Return (x, y) of the center of cell containing provided text 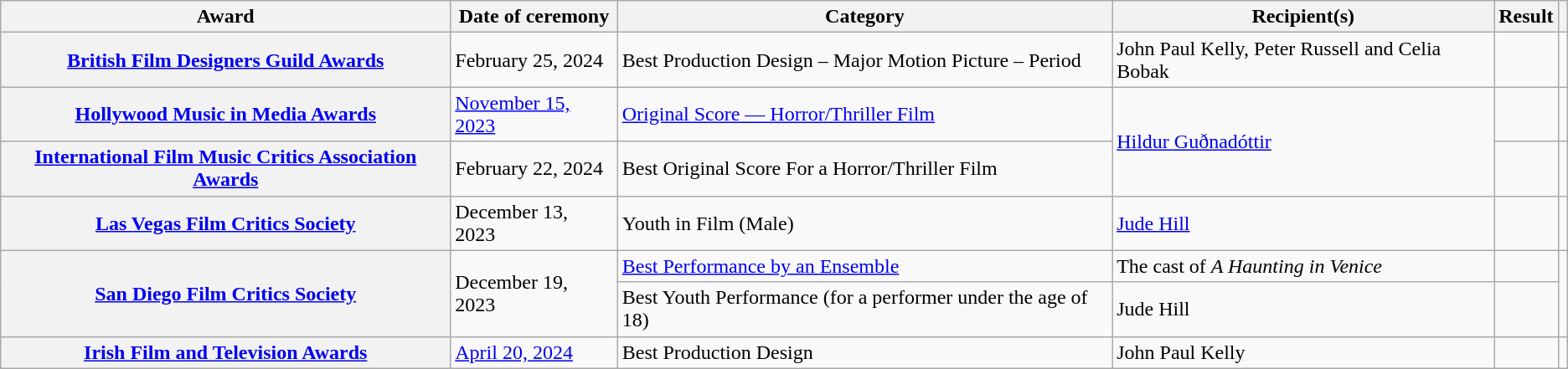
Best Production Design (864, 352)
Hildur Guðnadóttir (1303, 141)
December 13, 2023 (534, 223)
John Paul Kelly (1303, 352)
Irish Film and Television Awards (226, 352)
Date of ceremony (534, 17)
February 22, 2024 (534, 169)
December 19, 2023 (534, 293)
International Film Music Critics Association Awards (226, 169)
Award (226, 17)
February 25, 2024 (534, 60)
Original Score — Horror/Thriller Film (864, 114)
San Diego Film Critics Society (226, 293)
British Film Designers Guild Awards (226, 60)
April 20, 2024 (534, 352)
Las Vegas Film Critics Society (226, 223)
John Paul Kelly, Peter Russell and Celia Bobak (1303, 60)
Youth in Film (Male) (864, 223)
Best Performance by an Ensemble (864, 266)
Category (864, 17)
The cast of A Haunting in Venice (1303, 266)
Best Original Score For a Horror/Thriller Film (864, 169)
Best Youth Performance (for a performer under the age of 18) (864, 310)
Result (1526, 17)
Hollywood Music in Media Awards (226, 114)
November 15, 2023 (534, 114)
Recipient(s) (1303, 17)
Best Production Design – Major Motion Picture – Period (864, 60)
